Capture the cell that displays the provided text and extract its [x, y] central coordinate. 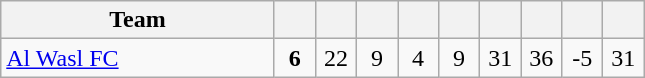
22 [336, 58]
4 [418, 58]
6 [294, 58]
Team [138, 20]
36 [542, 58]
-5 [582, 58]
Al Wasl FC [138, 58]
